Detect which cell encompasses the target text, then output its [X, Y] center coordinate. 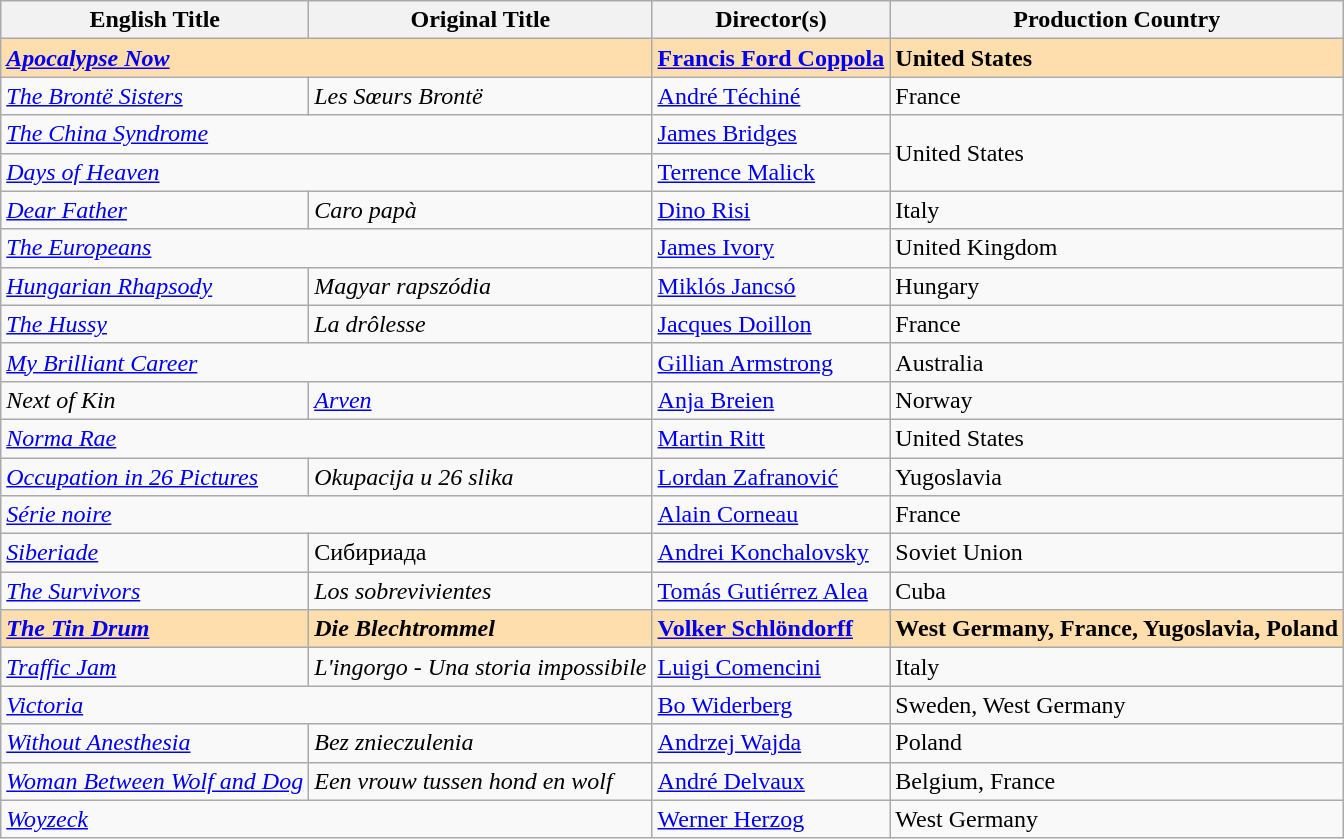
Werner Herzog [771, 819]
Een vrouw tussen hond en wolf [480, 781]
West Germany [1117, 819]
Siberiade [155, 553]
Traffic Jam [155, 667]
Without Anesthesia [155, 743]
Andrzej Wajda [771, 743]
Alain Corneau [771, 515]
The Brontë Sisters [155, 96]
Terrence Malick [771, 172]
English Title [155, 20]
Magyar rapszódia [480, 286]
The Europeans [326, 248]
Okupacija u 26 slika [480, 477]
Jacques Doillon [771, 324]
Woman Between Wolf and Dog [155, 781]
Die Blechtrommel [480, 629]
Caro papà [480, 210]
L'ingorgo - Una storia impossibile [480, 667]
Bez znieczulenia [480, 743]
Cuba [1117, 591]
Tomás Gutiérrez Alea [771, 591]
Anja Breien [771, 400]
André Delvaux [771, 781]
Sweden, West Germany [1117, 705]
Apocalypse Now [326, 58]
La drôlesse [480, 324]
James Bridges [771, 134]
Next of Kin [155, 400]
Yugoslavia [1117, 477]
Dino Risi [771, 210]
Francis Ford Coppola [771, 58]
Miklós Jancsó [771, 286]
United Kingdom [1117, 248]
Volker Schlöndorff [771, 629]
Martin Ritt [771, 438]
Los sobrevivientes [480, 591]
The Tin Drum [155, 629]
Production Country [1117, 20]
Les Sœurs Brontë [480, 96]
Série noire [326, 515]
The Survivors [155, 591]
Norma Rae [326, 438]
Dear Father [155, 210]
Victoria [326, 705]
Hungarian Rhapsody [155, 286]
The China Syndrome [326, 134]
Director(s) [771, 20]
Soviet Union [1117, 553]
Poland [1117, 743]
Hungary [1117, 286]
Belgium, France [1117, 781]
The Hussy [155, 324]
Original Title [480, 20]
Days of Heaven [326, 172]
Norway [1117, 400]
West Germany, France, Yugoslavia, Poland [1117, 629]
Occupation in 26 Pictures [155, 477]
Lordan Zafranović [771, 477]
My Brilliant Career [326, 362]
Andrei Konchalovsky [771, 553]
Arven [480, 400]
Luigi Comencini [771, 667]
James Ivory [771, 248]
Woyzeck [326, 819]
Gillian Armstrong [771, 362]
Сибириада [480, 553]
André Téchiné [771, 96]
Australia [1117, 362]
Bo Widerberg [771, 705]
